Return (x, y) of the center of cell containing provided text 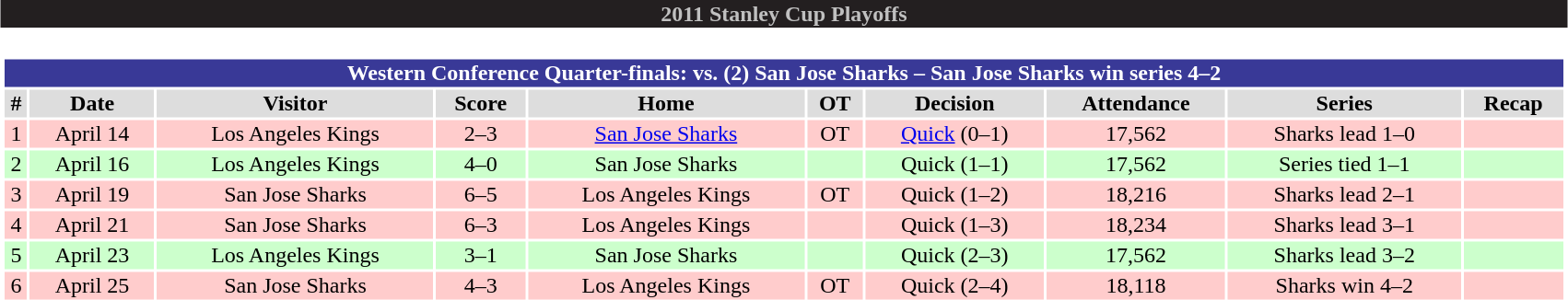
3–1 (481, 255)
2011 Stanley Cup Playoffs (784, 14)
Quick (1–3) (954, 225)
Series (1344, 104)
Sharks lead 2–1 (1344, 194)
April 19 (92, 194)
6–3 (481, 225)
Sharks lead 3–2 (1344, 255)
1 (16, 133)
Quick (1–1) (954, 165)
Sharks win 4–2 (1344, 286)
Quick (1–2) (954, 194)
April 23 (92, 255)
Decision (954, 104)
Visitor (296, 104)
Quick (0–1) (954, 133)
# (16, 104)
2 (16, 165)
April 14 (92, 133)
Western Conference Quarter-finals: vs. (2) San Jose Sharks – San Jose Sharks win series 4–2 (783, 73)
Attendance (1136, 104)
Quick (2–4) (954, 286)
4–0 (481, 165)
2–3 (481, 133)
Sharks lead 1–0 (1344, 133)
3 (16, 194)
4–3 (481, 286)
Recap (1513, 104)
6 (16, 286)
4 (16, 225)
Series tied 1–1 (1344, 165)
Home (666, 104)
Date (92, 104)
5 (16, 255)
April 16 (92, 165)
Sharks lead 3–1 (1344, 225)
18,118 (1136, 286)
Score (481, 104)
6–5 (481, 194)
18,216 (1136, 194)
18,234 (1136, 225)
April 21 (92, 225)
April 25 (92, 286)
Quick (2–3) (954, 255)
